Scan for the cell matching the given text and deliver its [X, Y] coordinate at center. 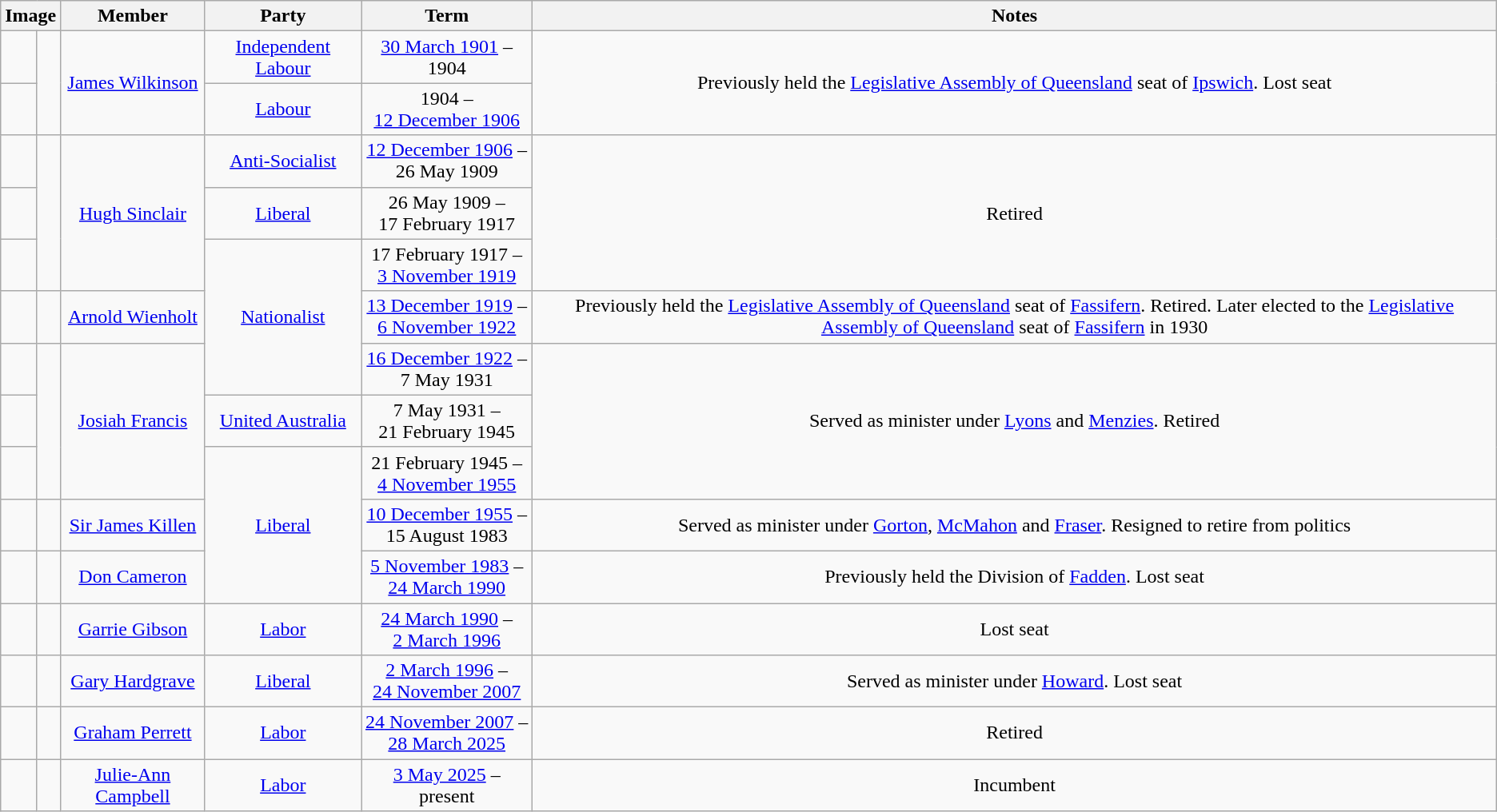
Independent Labour [283, 58]
17 February 1917 –3 November 1919 [447, 265]
Notes [1014, 16]
Lost seat [1014, 628]
Labour [283, 109]
Graham Perrett [133, 734]
26 May 1909 –17 February 1917 [447, 213]
Term [447, 16]
12 December 1906 –26 May 1909 [447, 161]
Served as minister under Howard. Lost seat [1014, 681]
13 December 1919 –6 November 1922 [447, 316]
Previously held the Division of Fadden. Lost seat [1014, 577]
Incumbent [1014, 785]
United Australia [283, 420]
Garrie Gibson [133, 628]
5 November 1983 –24 March 1990 [447, 577]
24 March 1990 –2 March 1996 [447, 628]
Julie-Ann Campbell [133, 785]
Arnold Wienholt [133, 316]
30 March 1901 –1904 [447, 58]
Nationalist [283, 316]
16 December 1922 –7 May 1931 [447, 369]
Josiah Francis [133, 420]
10 December 1955 –15 August 1983 [447, 524]
2 March 1996 –24 November 2007 [447, 681]
Member [133, 16]
7 May 1931 –21 February 1945 [447, 420]
Hugh Sinclair [133, 213]
Image [30, 16]
1904 –12 December 1906 [447, 109]
Party [283, 16]
21 February 1945 –4 November 1955 [447, 473]
Gary Hardgrave [133, 681]
Sir James Killen [133, 524]
24 November 2007 –28 March 2025 [447, 734]
Previously held the Legislative Assembly of Queensland seat of Ipswich. Lost seat [1014, 83]
3 May 2025 –present [447, 785]
Don Cameron [133, 577]
Served as minister under Gorton, McMahon and Fraser. Resigned to retire from politics [1014, 524]
Anti-Socialist [283, 161]
James Wilkinson [133, 83]
Served as minister under Lyons and Menzies. Retired [1014, 420]
